Locate the cell with the specified text and output its [X, Y] center coordinate. 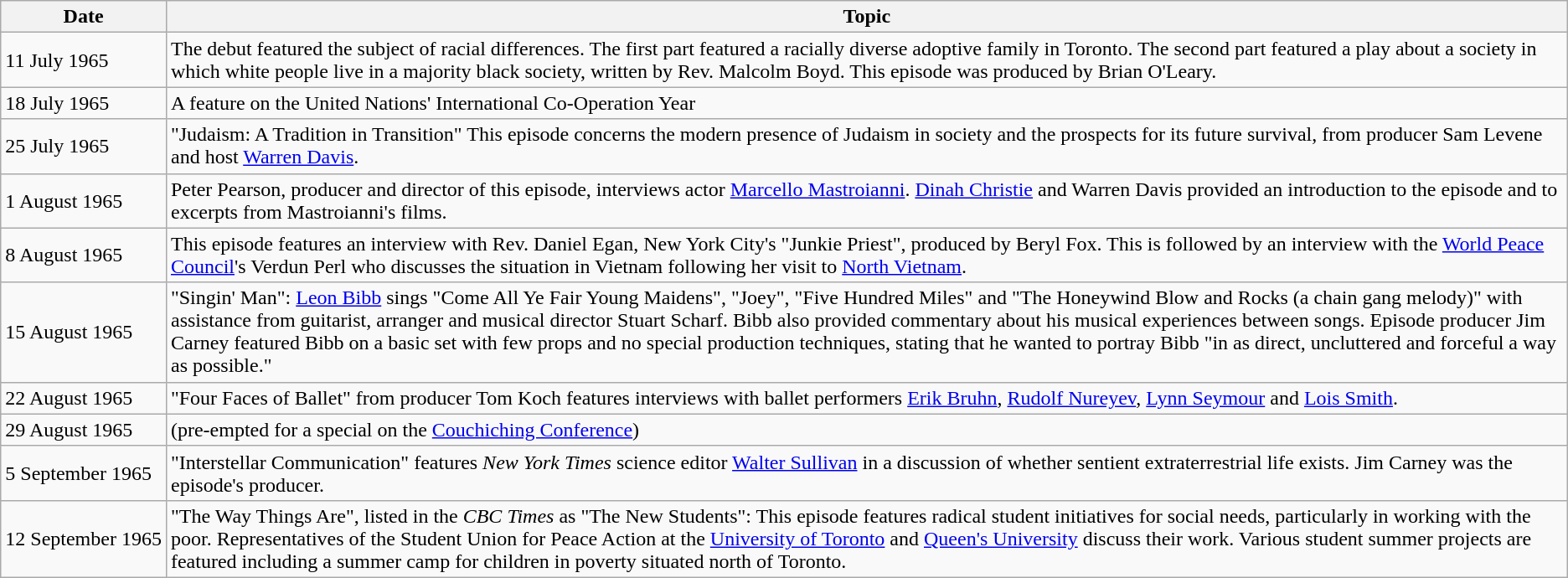
8 August 1965 [84, 255]
22 August 1965 [84, 398]
5 September 1965 [84, 472]
29 August 1965 [84, 430]
25 July 1965 [84, 146]
1 August 1965 [84, 201]
(pre-empted for a special on the Couchiching Conference) [866, 430]
12 September 1965 [84, 539]
11 July 1965 [84, 60]
A feature on the United Nations' International Co-Operation Year [866, 103]
Topic [866, 17]
Date [84, 17]
18 July 1965 [84, 103]
15 August 1965 [84, 332]
"Four Faces of Ballet" from producer Tom Koch features interviews with ballet performers Erik Bruhn, Rudolf Nureyev, Lynn Seymour and Lois Smith. [866, 398]
